For the text-containing cell, return its midpoint in (X, Y) coordinate format. 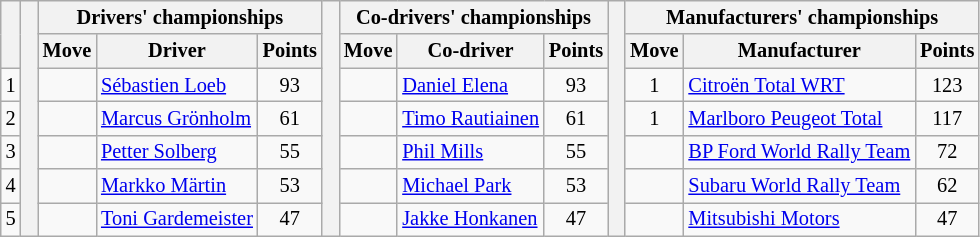
Markko Märtin (177, 186)
5 (11, 219)
2 (11, 118)
Subaru World Rally Team (799, 186)
Mitsubishi Motors (799, 219)
Marcus Grönholm (177, 118)
Jakke Honkanen (470, 219)
Toni Gardemeister (177, 219)
3 (11, 152)
Citroën Total WRT (799, 85)
Drivers' championships (180, 17)
4 (11, 186)
Marlboro Peugeot Total (799, 118)
Phil Mills (470, 152)
Driver (177, 51)
62 (947, 186)
Co-drivers' championships (474, 17)
Sébastien Loeb (177, 85)
BP Ford World Rally Team (799, 152)
Co-driver (470, 51)
72 (947, 152)
Petter Solberg (177, 152)
123 (947, 85)
Manufacturers' championships (802, 17)
Timo Rautiainen (470, 118)
Daniel Elena (470, 85)
117 (947, 118)
Michael Park (470, 186)
Manufacturer (799, 51)
